Return the [x, y] coordinate for the center point of the cell that contains the specified text.  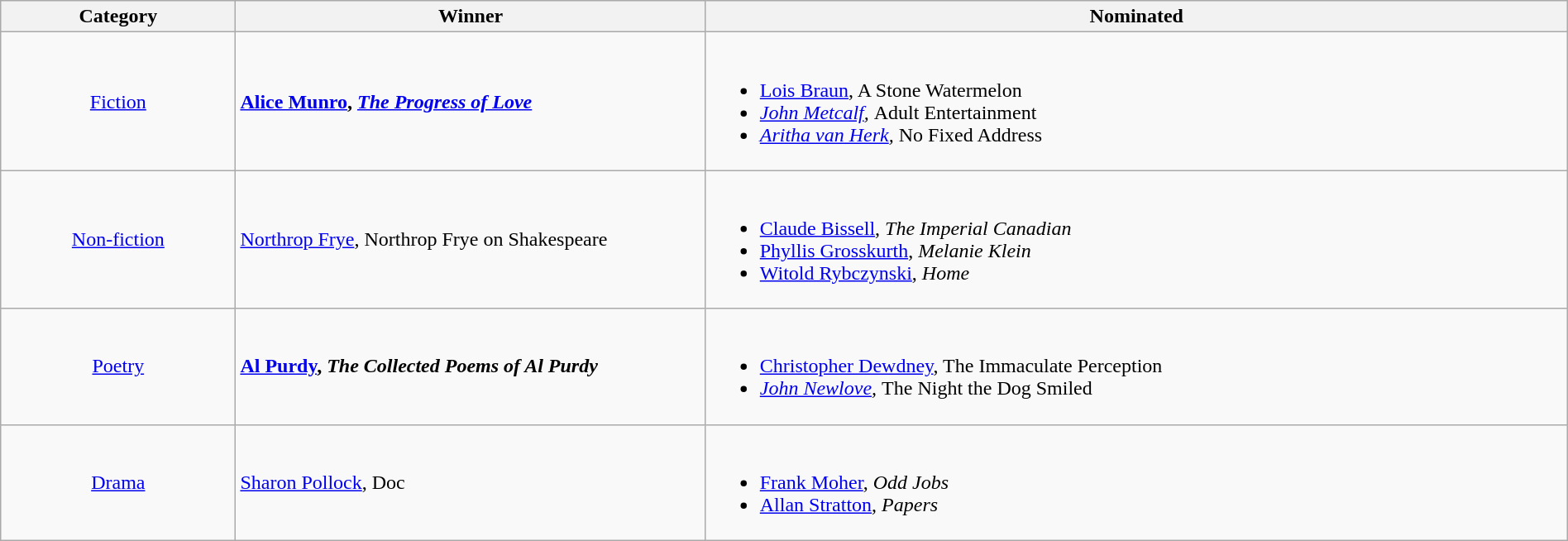
Frank Moher, Odd JobsAllan Stratton, Papers [1136, 482]
Christopher Dewdney, The Immaculate PerceptionJohn Newlove, The Night the Dog Smiled [1136, 366]
Nominated [1136, 17]
Northrop Frye, Northrop Frye on Shakespeare [471, 240]
Claude Bissell, The Imperial CanadianPhyllis Grosskurth, Melanie KleinWitold Rybczynski, Home [1136, 240]
Category [118, 17]
Lois Braun, A Stone WatermelonJohn Metcalf, Adult EntertainmentAritha van Herk, No Fixed Address [1136, 101]
Poetry [118, 366]
Al Purdy, The Collected Poems of Al Purdy [471, 366]
Fiction [118, 101]
Sharon Pollock, Doc [471, 482]
Alice Munro, The Progress of Love [471, 101]
Drama [118, 482]
Winner [471, 17]
Non-fiction [118, 240]
